Return the (X, Y) coordinate for the center point of the cell that contains the specified text.  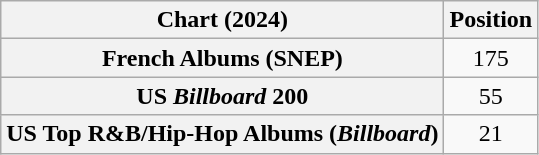
US Top R&B/Hip-Hop Albums (Billboard) (222, 134)
US Billboard 200 (222, 96)
55 (491, 96)
French Albums (SNEP) (222, 58)
21 (491, 134)
Position (491, 20)
175 (491, 58)
Chart (2024) (222, 20)
